Output the (x, y) coordinate of the center of the cell containing the given text.  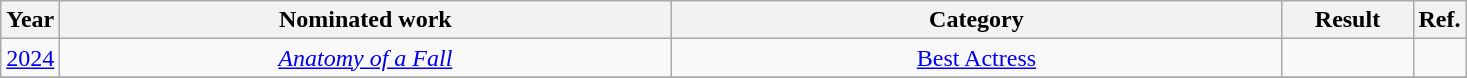
Year (30, 20)
Best Actress (976, 58)
Result (1348, 20)
Category (976, 20)
Nominated work (366, 20)
2024 (30, 58)
Ref. (1440, 20)
Anatomy of a Fall (366, 58)
